Search for the cell housing the specified text and yield its [X, Y] center coordinate. 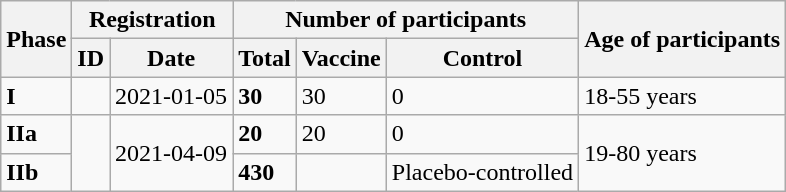
IIa [36, 134]
IIb [36, 172]
2021-04-09 [172, 153]
Total [265, 58]
Age of participants [682, 39]
Placebo-controlled [482, 172]
18-55 years [682, 96]
Phase [36, 39]
Vaccine [341, 58]
430 [265, 172]
19-80 years [682, 153]
Control [482, 58]
2021-01-05 [172, 96]
Registration [152, 20]
I [36, 96]
ID [91, 58]
Number of participants [406, 20]
Date [172, 58]
